Identify which cell holds the provided text, then report its (x, y) central coordinate. 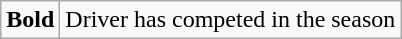
Driver has competed in the season (230, 20)
Bold (30, 20)
